Detect which cell encompasses the target text, then output its [X, Y] center coordinate. 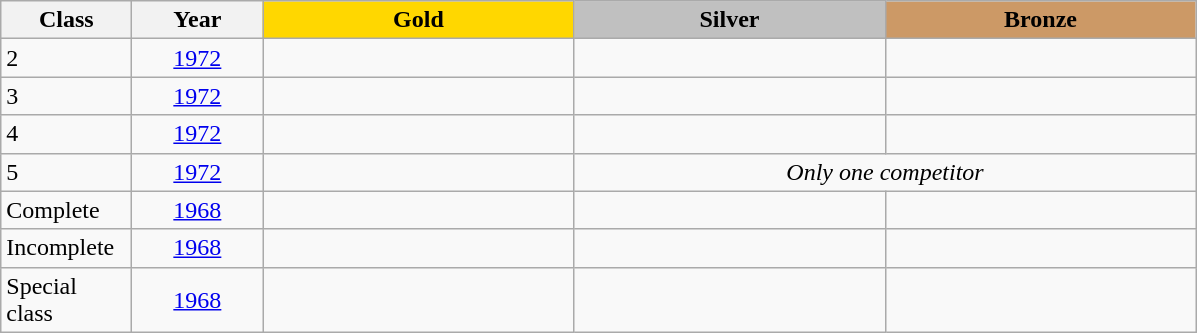
Silver [730, 20]
4 [66, 134]
3 [66, 96]
2 [66, 58]
Complete [66, 210]
Special class [66, 300]
Class [66, 20]
Year [198, 20]
Bronze [1040, 20]
5 [66, 172]
Gold [418, 20]
Incomplete [66, 248]
Only one competitor [885, 172]
